Extract the [X, Y] coordinate from the center of the cell holding the provided text.  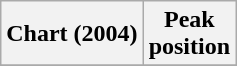
Chart (2004) [72, 34]
Peak position [189, 34]
